From the cell containing the given text, extract its center point as (X, Y) coordinate. 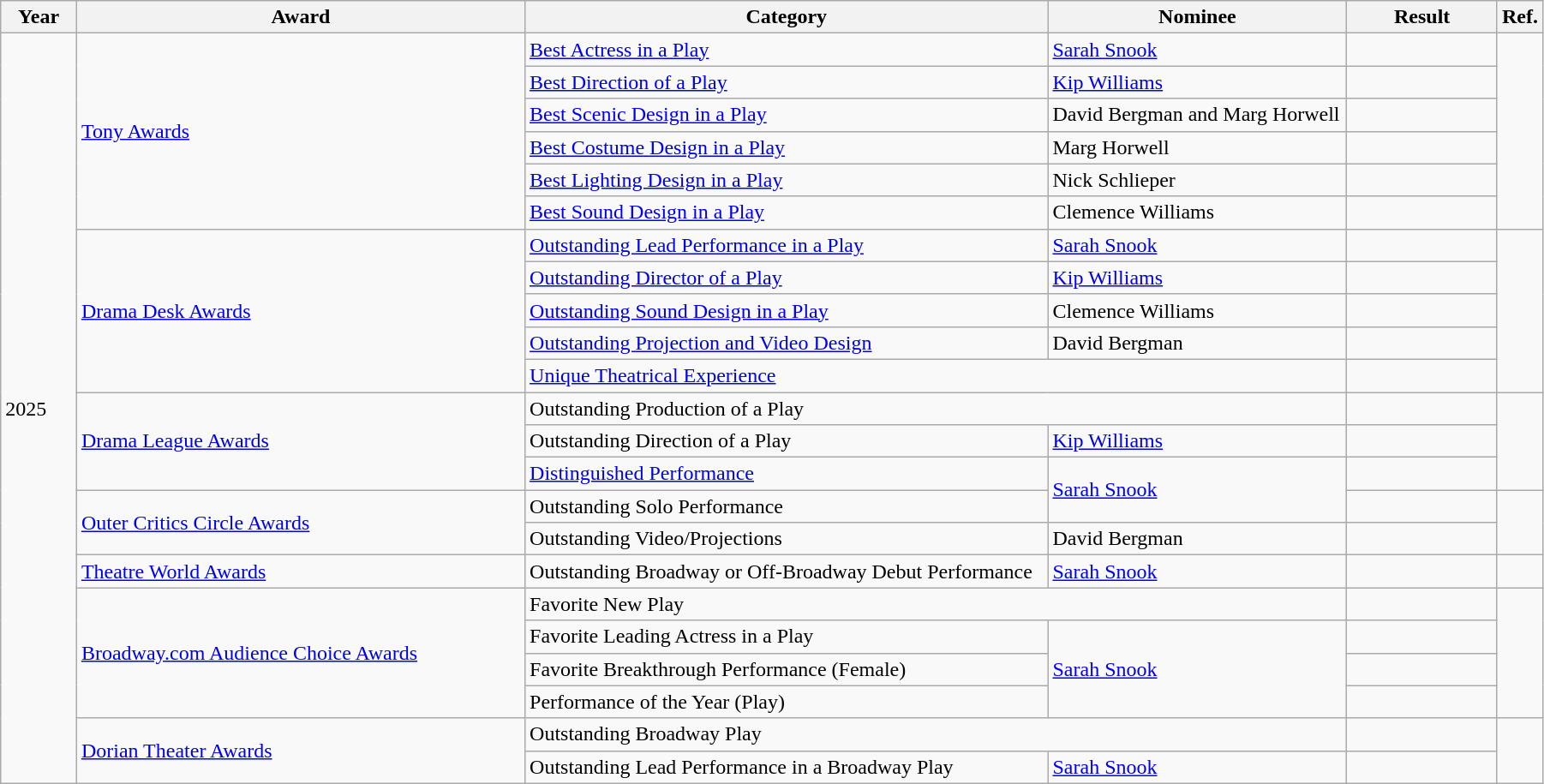
Broadway.com Audience Choice Awards (300, 653)
Dorian Theater Awards (300, 751)
Performance of the Year (Play) (787, 702)
Distinguished Performance (787, 474)
Category (787, 17)
Best Direction of a Play (787, 82)
Nick Schlieper (1198, 180)
Outstanding Production of a Play (936, 409)
Outstanding Director of a Play (787, 278)
Outstanding Broadway Play (936, 734)
Ref. (1520, 17)
Best Scenic Design in a Play (787, 115)
Best Sound Design in a Play (787, 212)
Favorite New Play (936, 604)
Nominee (1198, 17)
David Bergman and Marg Horwell (1198, 115)
Outstanding Solo Performance (787, 506)
Drama League Awards (300, 441)
Outstanding Direction of a Play (787, 441)
Best Actress in a Play (787, 50)
Outstanding Projection and Video Design (787, 343)
Outer Critics Circle Awards (300, 523)
2025 (39, 408)
Award (300, 17)
Outstanding Sound Design in a Play (787, 310)
Theatre World Awards (300, 572)
Outstanding Broadway or Off-Broadway Debut Performance (787, 572)
Best Lighting Design in a Play (787, 180)
Drama Desk Awards (300, 310)
Best Costume Design in a Play (787, 147)
Result (1422, 17)
Year (39, 17)
Marg Horwell (1198, 147)
Outstanding Lead Performance in a Play (787, 245)
Tony Awards (300, 131)
Favorite Breakthrough Performance (Female) (787, 669)
Favorite Leading Actress in a Play (787, 637)
Outstanding Lead Performance in a Broadway Play (787, 767)
Outstanding Video/Projections (787, 539)
Unique Theatrical Experience (936, 375)
